Provide the [X, Y] coordinate of the cell's center where the given text is located.  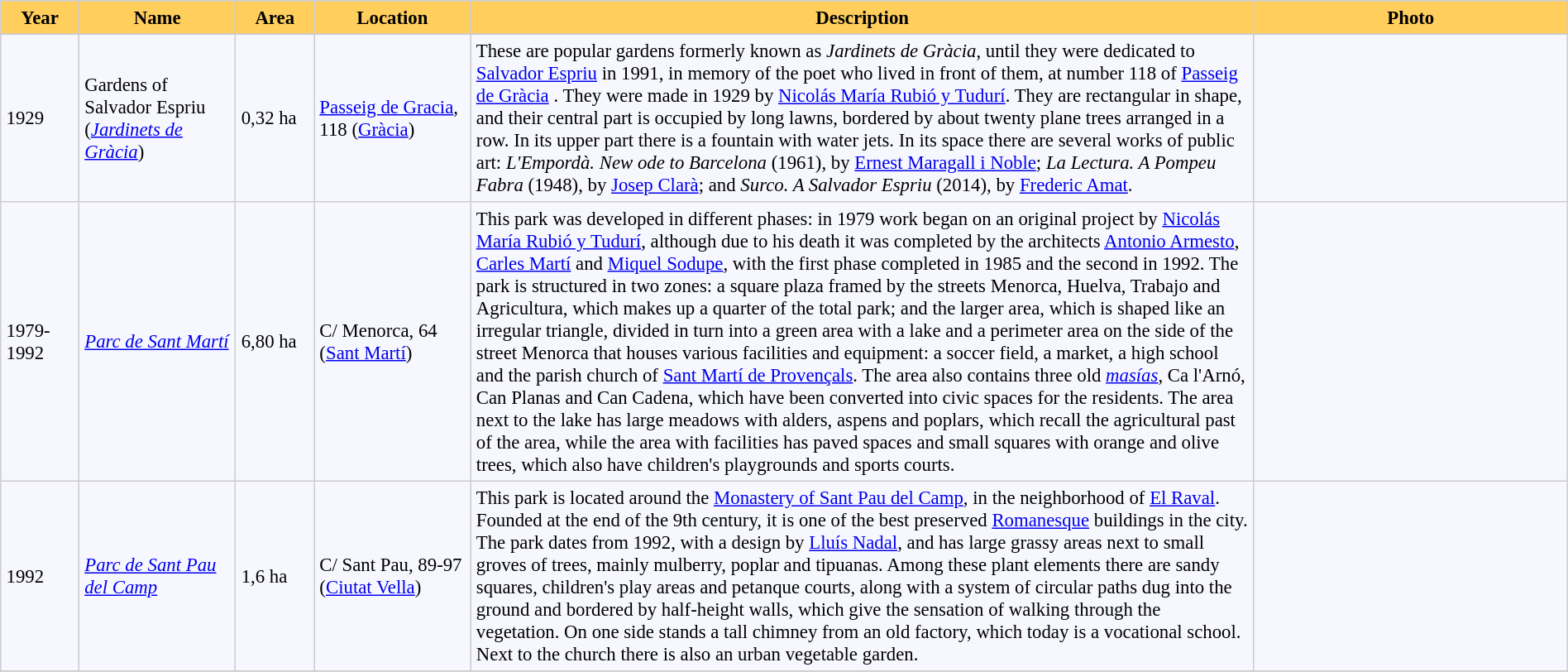
Parc de Sant Pau del Camp [157, 576]
6,80 ha [275, 342]
1929 [40, 118]
1992 [40, 576]
C/ Menorca, 64 (Sant Martí) [392, 342]
0,32 ha [275, 118]
Name [157, 17]
Passeig de Gracia, 118 (Gràcia) [392, 118]
Description [862, 17]
Gardens of Salvador Espriu (Jardinets de Gràcia) [157, 118]
Parc de Sant Martí [157, 342]
1979-1992 [40, 342]
Location [392, 17]
Area [275, 17]
1,6 ha [275, 576]
Photo [1411, 17]
Year [40, 17]
C/ Sant Pau, 89-97 (Ciutat Vella) [392, 576]
